Capture the cell that displays the provided text and extract its [X, Y] central coordinate. 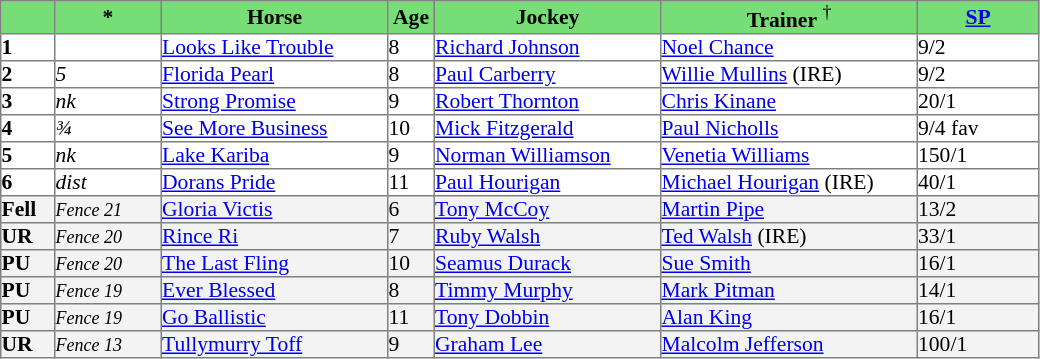
Paul Nicholls [789, 128]
Tullymurry Toff [274, 344]
dist [108, 182]
Dorans Pride [274, 182]
Fence 13 [108, 344]
Norman Williamson [547, 154]
Graham Lee [547, 344]
Martin Pipe [789, 208]
Paul Hourigan [547, 182]
Richard Johnson [547, 46]
9/4 fav [978, 128]
14/1 [978, 290]
The Last Fling [274, 262]
Ted Walsh (IRE) [789, 236]
Tony Dobbin [547, 316]
33/1 [978, 236]
Mick Fitzgerald [547, 128]
150/1 [978, 154]
SP [978, 18]
Gloria Victis [274, 208]
Go Ballistic [274, 316]
Trainer † [789, 18]
Timmy Murphy [547, 290]
Strong Promise [274, 100]
* [108, 18]
Horse [274, 18]
Rince Ri [274, 236]
Tony McCoy [547, 208]
Lake Kariba [274, 154]
Mark Pitman [789, 290]
Venetia Williams [789, 154]
3 [28, 100]
Willie Mullins (IRE) [789, 74]
Alan King [789, 316]
20/1 [978, 100]
Noel Chance [789, 46]
¾ [108, 128]
Malcolm Jefferson [789, 344]
See More Business [274, 128]
Age [411, 18]
7 [411, 236]
Florida Pearl [274, 74]
Robert Thornton [547, 100]
Ever Blessed [274, 290]
Fell [28, 208]
Michael Hourigan (IRE) [789, 182]
Looks Like Trouble [274, 46]
2 [28, 74]
1 [28, 46]
4 [28, 128]
40/1 [978, 182]
Jockey [547, 18]
Paul Carberry [547, 74]
Fence 21 [108, 208]
13/2 [978, 208]
Ruby Walsh [547, 236]
Sue Smith [789, 262]
100/1 [978, 344]
Seamus Durack [547, 262]
Chris Kinane [789, 100]
